From the cell containing the given text, extract its center point as [x, y] coordinate. 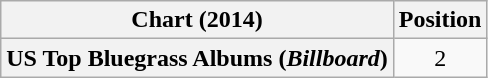
2 [440, 58]
Position [440, 20]
US Top Bluegrass Albums (Billboard) [198, 58]
Chart (2014) [198, 20]
